For the text-containing cell, return its midpoint in [x, y] coordinate format. 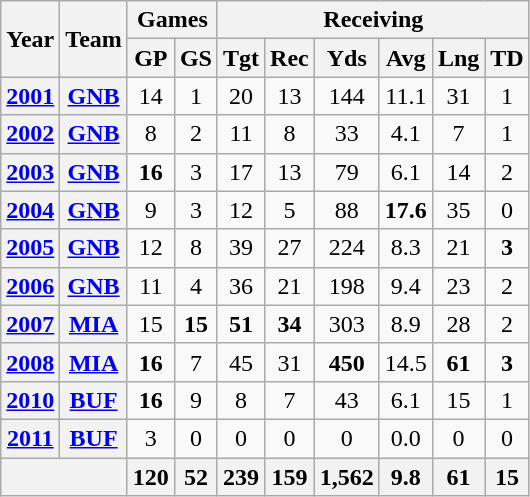
2008 [30, 362]
88 [346, 210]
45 [240, 362]
2005 [30, 248]
Yds [346, 58]
11.1 [406, 96]
20 [240, 96]
2003 [30, 172]
450 [346, 362]
Tgt [240, 58]
2011 [30, 438]
198 [346, 286]
43 [346, 400]
303 [346, 324]
52 [196, 477]
120 [150, 477]
Year [30, 39]
Receiving [373, 20]
2004 [30, 210]
28 [458, 324]
17.6 [406, 210]
Lng [458, 58]
23 [458, 286]
144 [346, 96]
8.9 [406, 324]
TD [507, 58]
35 [458, 210]
17 [240, 172]
GP [150, 58]
4.1 [406, 134]
2007 [30, 324]
14.5 [406, 362]
Games [172, 20]
Rec [290, 58]
0.0 [406, 438]
4 [196, 286]
39 [240, 248]
2002 [30, 134]
GS [196, 58]
27 [290, 248]
33 [346, 134]
36 [240, 286]
2010 [30, 400]
9.8 [406, 477]
159 [290, 477]
1,562 [346, 477]
2001 [30, 96]
2006 [30, 286]
5 [290, 210]
239 [240, 477]
79 [346, 172]
8.3 [406, 248]
9.4 [406, 286]
34 [290, 324]
51 [240, 324]
224 [346, 248]
Team [94, 39]
Avg [406, 58]
